Pinpoint the cell where the given text exists, returning its (X, Y) midpoint coordinate. 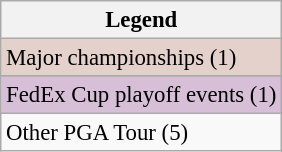
Legend (142, 20)
Major championships (1) (142, 58)
Other PGA Tour (5) (142, 133)
FedEx Cup playoff events (1) (142, 95)
